Find where the given text appears and provide that cell's center as [x, y] coordinate. 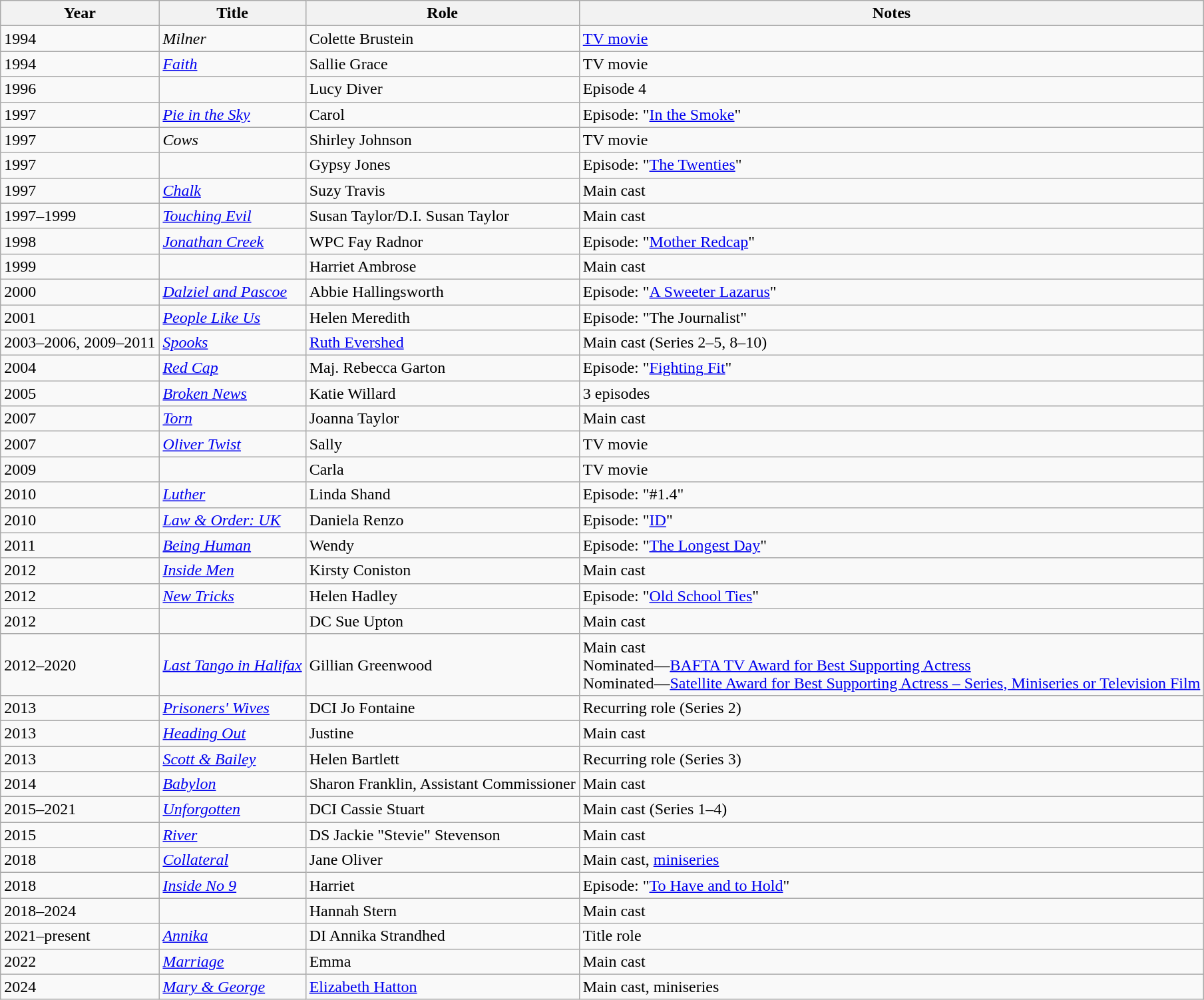
2021–present [80, 936]
Episode: "In the Smoke" [892, 115]
River [232, 835]
Luther [232, 495]
1999 [80, 266]
Harriet [442, 885]
Joanna Taylor [442, 419]
Episode 4 [892, 89]
DS Jackie "Stevie" Stevenson [442, 835]
Episode: "The Journalist" [892, 318]
2012–2020 [80, 664]
Episode: "The Longest Day" [892, 545]
Milner [232, 39]
WPC Fay Radnor [442, 241]
2000 [80, 292]
2024 [80, 987]
Broken News [232, 393]
2009 [80, 469]
Jane Oliver [442, 860]
1998 [80, 241]
Unforgotten [232, 810]
Emma [442, 961]
Abbie Hallingsworth [442, 292]
Recurring role (Series 2) [892, 708]
Susan Taylor/D.I. Susan Taylor [442, 216]
Harriet Ambrose [442, 266]
3 episodes [892, 393]
Carla [442, 469]
Episode: "#1.4" [892, 495]
Faith [232, 64]
Main cast (Series 2–5, 8–10) [892, 343]
Episode: "To Have and to Hold" [892, 885]
Marriage [232, 961]
Episode: "Fighting Fit" [892, 368]
Episode: "The Twenties" [892, 165]
Hannah Stern [442, 911]
Being Human [232, 545]
Helen Bartlett [442, 758]
Mary & George [232, 987]
Sallie Grace [442, 64]
Touching Evil [232, 216]
2018–2024 [80, 911]
DCI Jo Fontaine [442, 708]
Justine [442, 733]
Scott & Bailey [232, 758]
Episode: "A Sweeter Lazarus" [892, 292]
Spooks [232, 343]
Episode: "Mother Redcap" [892, 241]
Maj. Rebecca Garton [442, 368]
Elizabeth Hatton [442, 987]
Main cast (Series 1–4) [892, 810]
Episode: "Old School Ties" [892, 596]
Ruth Evershed [442, 343]
Suzy Travis [442, 190]
Title role [892, 936]
2004 [80, 368]
1997–1999 [80, 216]
Recurring role (Series 3) [892, 758]
2005 [80, 393]
2003–2006, 2009–2011 [80, 343]
Collateral [232, 860]
Kirsty Coniston [442, 571]
2001 [80, 318]
Episode: "ID" [892, 520]
Annika [232, 936]
Chalk [232, 190]
Inside Men [232, 571]
Notes [892, 13]
Helen Hadley [442, 596]
DC Sue Upton [442, 621]
Colette Brustein [442, 39]
Last Tango in Halifax [232, 664]
Prisoners' Wives [232, 708]
Title [232, 13]
Law & Order: UK [232, 520]
Pie in the Sky [232, 115]
Helen Meredith [442, 318]
DCI Cassie Stuart [442, 810]
Sally [442, 444]
Wendy [442, 545]
Shirley Johnson [442, 140]
Gypsy Jones [442, 165]
Gillian Greenwood [442, 664]
Role [442, 13]
Cows [232, 140]
Torn [232, 419]
1996 [80, 89]
Jonathan Creek [232, 241]
Babylon [232, 784]
Carol [442, 115]
People Like Us [232, 318]
Linda Shand [442, 495]
Inside No 9 [232, 885]
2015–2021 [80, 810]
Lucy Diver [442, 89]
Year [80, 13]
Daniela Renzo [442, 520]
Dalziel and Pascoe [232, 292]
2022 [80, 961]
Heading Out [232, 733]
2011 [80, 545]
2014 [80, 784]
New Tricks [232, 596]
DI Annika Strandhed [442, 936]
Oliver Twist [232, 444]
Red Cap [232, 368]
Katie Willard [442, 393]
Sharon Franklin, Assistant Commissioner [442, 784]
2015 [80, 835]
